Extract the [x, y] coordinate from the center of the cell holding the provided text.  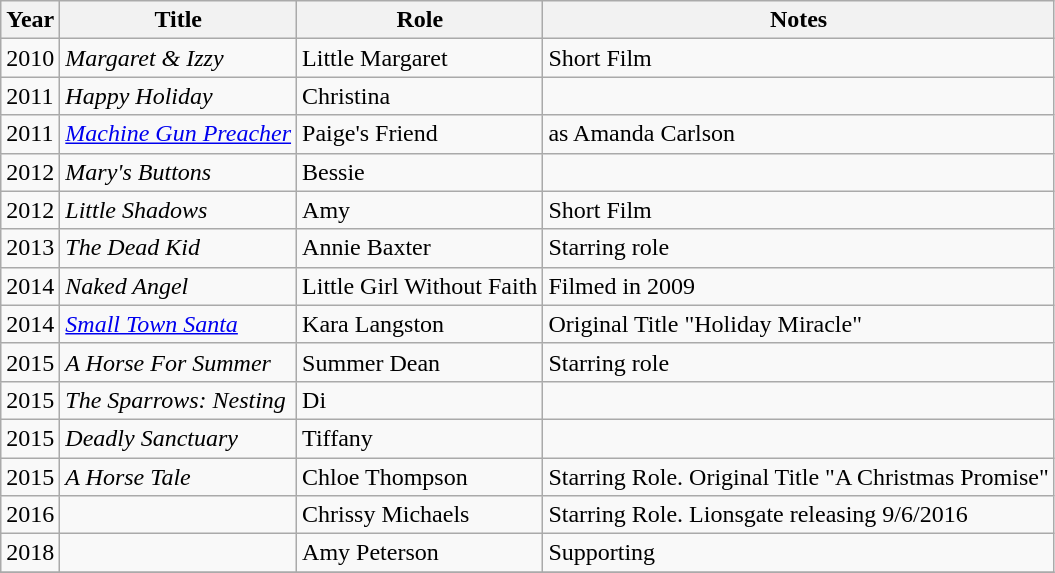
Naked Angel [178, 286]
Supporting [798, 553]
Amy [420, 210]
Little Margaret [420, 58]
Machine Gun Preacher [178, 134]
Summer Dean [420, 362]
Chrissy Michaels [420, 515]
Title [178, 20]
2013 [30, 248]
The Sparrows: Nesting [178, 400]
2010 [30, 58]
Deadly Sanctuary [178, 438]
Happy Holiday [178, 96]
Christina [420, 96]
Starring Role. Original Title "A Christmas Promise" [798, 477]
Starring Role. Lionsgate releasing 9/6/2016 [798, 515]
Role [420, 20]
Chloe Thompson [420, 477]
Original Title "Holiday Miracle" [798, 324]
as Amanda Carlson [798, 134]
Mary's Buttons [178, 172]
2018 [30, 553]
Notes [798, 20]
Bessie [420, 172]
Little Shadows [178, 210]
Tiffany [420, 438]
Little Girl Without Faith [420, 286]
A Horse For Summer [178, 362]
Kara Langston [420, 324]
Filmed in 2009 [798, 286]
Small Town Santa [178, 324]
Amy Peterson [420, 553]
Margaret & Izzy [178, 58]
A Horse Tale [178, 477]
2016 [30, 515]
Paige's Friend [420, 134]
Year [30, 20]
Di [420, 400]
The Dead Kid [178, 248]
Annie Baxter [420, 248]
